Provide the (x, y) coordinate of the cell's center where the given text is located.  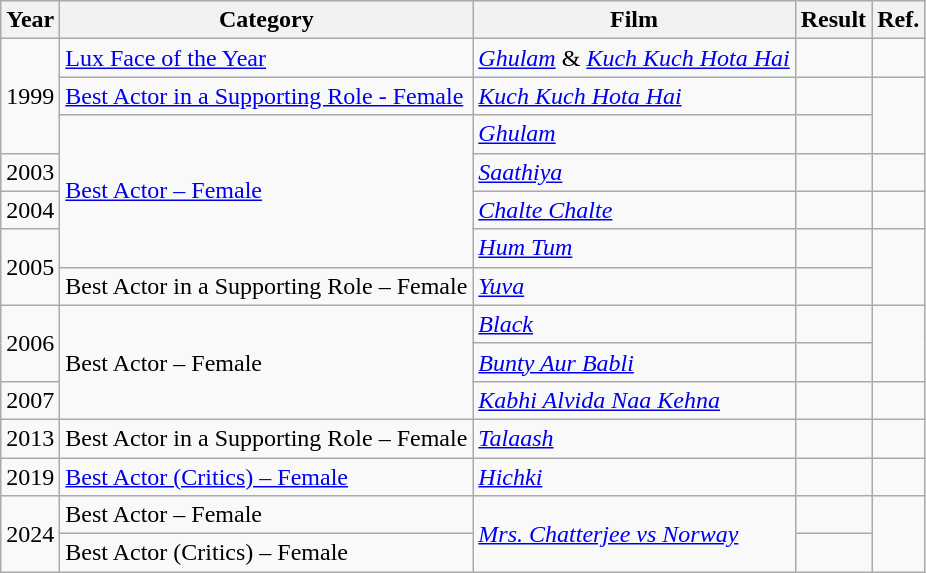
Lux Face of the Year (266, 58)
1999 (30, 96)
Mrs. Chatterjee vs Norway (634, 534)
2003 (30, 172)
Year (30, 20)
2006 (30, 343)
Hum Tum (634, 248)
Ghulam (634, 134)
Bunty Aur Babli (634, 362)
Talaash (634, 438)
Ghulam & Kuch Kuch Hota Hai (634, 58)
2013 (30, 438)
Film (634, 20)
Kabhi Alvida Naa Kehna (634, 400)
2024 (30, 534)
Category (266, 20)
Black (634, 324)
2007 (30, 400)
Yuva (634, 286)
Chalte Chalte (634, 210)
Ref. (898, 20)
2005 (30, 267)
Result (833, 20)
Hichki (634, 477)
2004 (30, 210)
2019 (30, 477)
Saathiya (634, 172)
Best Actor in a Supporting Role - Female (266, 96)
Kuch Kuch Hota Hai (634, 96)
